Find where the given text appears and provide that cell's center as (x, y) coordinate. 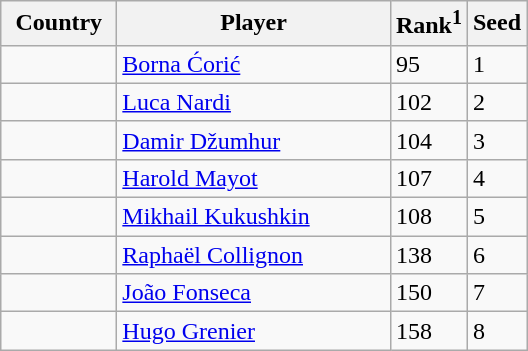
95 (428, 64)
Damir Džumhur (254, 140)
Mikhail Kukushkin (254, 217)
Country (59, 24)
Borna Ćorić (254, 64)
Harold Mayot (254, 178)
6 (496, 255)
João Fonseca (254, 293)
4 (496, 178)
Raphaël Collignon (254, 255)
8 (496, 331)
3 (496, 140)
158 (428, 331)
1 (496, 64)
7 (496, 293)
138 (428, 255)
Hugo Grenier (254, 331)
104 (428, 140)
Player (254, 24)
102 (428, 102)
107 (428, 178)
Seed (496, 24)
5 (496, 217)
108 (428, 217)
150 (428, 293)
Rank1 (428, 24)
Luca Nardi (254, 102)
2 (496, 102)
